Extract the (x, y) coordinate from the center of the cell holding the provided text.  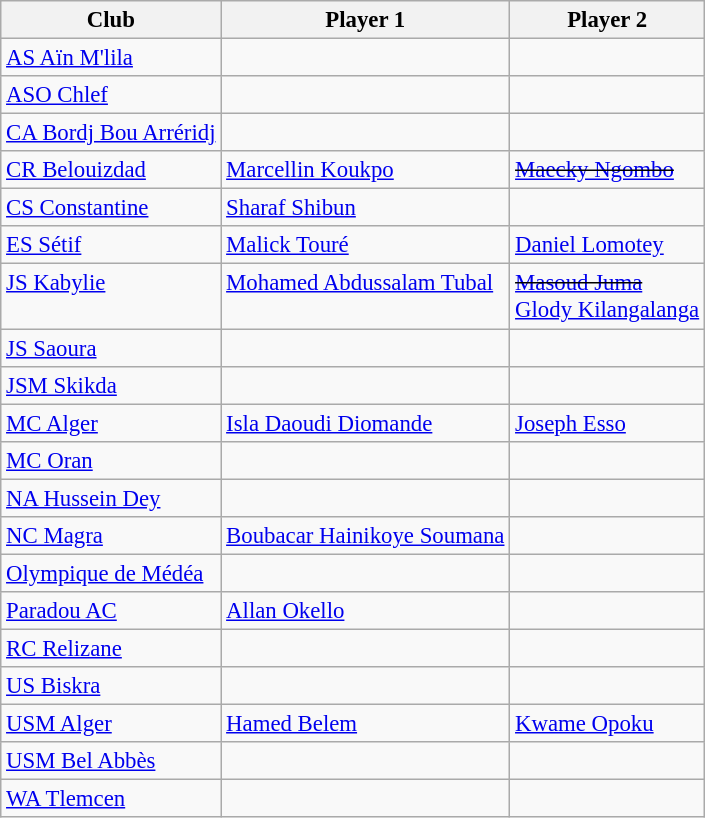
Player 2 (608, 20)
CR Belouizdad (111, 170)
Paradou AC (111, 611)
ASO Chlef (111, 95)
Isla Daoudi Diomande (366, 423)
Daniel Lomotey (608, 245)
MC Alger (111, 423)
Allan Okello (366, 611)
JS Saoura (111, 348)
Olympique de Médéa (111, 573)
AS Aïn M'lila (111, 58)
MC Oran (111, 460)
JS Kabylie (111, 296)
CS Constantine (111, 208)
Malick Touré (366, 245)
CA Bordj Bou Arréridj (111, 133)
NA Hussein Dey (111, 498)
Mohamed Abdussalam Tubal (366, 296)
Player 1 (366, 20)
Club (111, 20)
JSM Skikda (111, 385)
USM Alger (111, 724)
Masoud Juma Glody Kilangalanga (608, 296)
Joseph Esso (608, 423)
USM Bel Abbès (111, 761)
Hamed Belem (366, 724)
Sharaf Shibun (366, 208)
Kwame Opoku (608, 724)
ES Sétif (111, 245)
NC Magra (111, 536)
WA Tlemcen (111, 799)
Boubacar Hainikoye Soumana (366, 536)
RC Relizane (111, 648)
Marcellin Koukpo (366, 170)
US Biskra (111, 686)
Maecky Ngombo (608, 170)
